Search for the cell housing the specified text and yield its (X, Y) center coordinate. 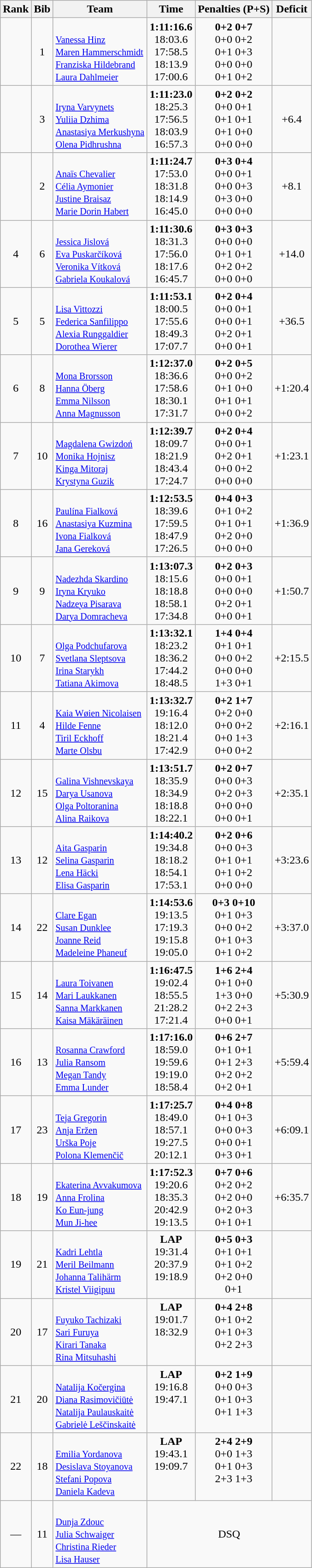
Aita GasparinSelina GasparinLena HäckiElisa Gasparin (100, 860)
0+2 0+40+0 0+10+0 0+10+2 0+10+0 0+1 (234, 321)
23 (42, 1130)
+36.5 (291, 321)
0+2 0+70+0 0+30+2 0+30+0 0+00+0 0+1 (234, 793)
+2:16.1 (291, 725)
1+4 0+40+1 0+10+0 0+20+0 0+01+3 0+1 (234, 658)
+2:35.1 (291, 793)
0+7 0+60+2 0+20+2 0+00+2 0+30+1 0+1 (234, 1197)
Anaïs ChevalierCélia AymonierJustine BraisazMarie Dorin Habert (100, 186)
Emilia YordanovaDesislava StoyanovaStefani PopovaDaniela Kadeva (100, 1467)
+1:23.1 (291, 456)
1:12:39.7 18:09.7 18:21.9 18:43.4 17:24.7 (171, 456)
Kaia Wøien NicolaisenHilde FenneTiril EckhoffMarte Olsbu (100, 725)
1:13:07.3 18:15.6 18:18.8 18:58.1 17:34.8 (171, 590)
1:14:40.2 19:34.8 18:18.2 18:54.1 17:53.1 (171, 860)
Iryna VarvynetsYuliia DzhimaAnastasiya MerkushynaOlena Pidhrushna (100, 119)
+3:23.6 (291, 860)
3 (42, 119)
Kadri LehtlaMeril BeilmannJohanna TalihärmKristel Viigipuu (100, 1264)
Paulína FialkováAnastasiya KuzminaIvona FialkováJana Gereková (100, 523)
+6:09.1 (291, 1130)
+5:30.9 (291, 995)
1:12:53.5 18:39.6 17:59.5 18:47.9 17:26.5 (171, 523)
1:16:47.5 19:02.4 18:55.5 21:28.2 17:21.4 (171, 995)
0+2 1+90+0 0+30+1 0+30+1 1+3 (234, 1399)
+1:50.7 (291, 590)
0+2 0+70+0 0+20+1 0+30+0 0+00+1 0+2 (234, 52)
DSQ (230, 1534)
2 (42, 186)
+1:20.4 (291, 388)
0+2 0+40+0 0+10+2 0+10+0 0+20+0 0+0 (234, 456)
Vanessa HinzMaren HammerschmidtFranziska HildebrandLaura Dahlmeier (100, 52)
+6:35.7 (291, 1197)
1:17:16.0 18:59.0 19:59.6 19:19.0 18:58.4 (171, 1062)
1:17:25.7 18:49.0 18:57.1 19:27.5 20:12.1 (171, 1130)
Time (171, 9)
1:12:37.0 18:36.6 17:58.6 18:30.1 17:31.7 (171, 388)
0+2 0+50+0 0+20+1 0+00+1 0+10+0 0+2 (234, 388)
Deficit (291, 9)
0+2 0+20+0 0+10+1 0+10+1 0+00+0 0+0 (234, 119)
0+3 0+40+0 0+10+0 0+30+3 0+00+0 0+0 (234, 186)
1:13:32.7 19:16.4 18:12.0 18:21.4 17:42.9 (171, 725)
1 (42, 52)
0+2 1+70+2 0+00+0 0+20+0 1+30+0 0+2 (234, 725)
0+6 2+70+1 0+10+1 2+30+2 0+20+2 0+1 (234, 1062)
1:13:51.7 18:35.9 18:34.9 18:18.8 18:22.1 (171, 793)
2+4 2+90+0 1+30+1 0+32+3 1+3 (234, 1467)
1:17:52.3 19:20.6 18:35.3 20:42.9 19:13.5 (171, 1197)
Rank (16, 9)
0+4 2+80+1 0+20+1 0+30+2 2+3 (234, 1332)
+3:37.0 (291, 928)
0+2 0+60+0 0+30+1 0+10+1 0+20+0 0+0 (234, 860)
Galina VishnevskayaDarya UsanovaOlga PoltoraninaAlina Raikova (100, 793)
Fuyuko TachizakiSari FuruyaKirari TanakaRina Mitsuhashi (100, 1332)
+5:59.4 (291, 1062)
0+4 0+30+1 0+20+1 0+10+2 0+00+0 0+0 (234, 523)
+14.0 (291, 254)
1:11:30.6 18:31.3 17:56.0 18:17.6 16:45.7 (171, 254)
Clare EganSusan DunkleeJoanne ReidMadeleine Phaneuf (100, 928)
Lisa VittozziFederica SanfilippoAlexia RunggaldierDorothea Wierer (100, 321)
+2:15.5 (291, 658)
Olga PodchufarovaSvetlana SleptsovaIrina StarykhTatiana Akimova (100, 658)
1:11:53.1 18:00.5 17:55.6 18:49.3 17:07.7 (171, 321)
LAP 19:16.8 19:47.1 (171, 1399)
1+6 2+40+1 0+01+3 0+00+2 2+30+0 0+1 (234, 995)
1:13:32.1 18:23.2 18:36.2 17:44.2 18:48.5 (171, 658)
Magdalena GwizdońMonika HojniszKinga MitorajKrystyna Guzik (100, 456)
0+3 0+100+1 0+30+0 0+20+1 0+30+1 0+2 (234, 928)
Bib (42, 9)
LAP 19:31.4 20:37.9 19:18.9 (171, 1264)
1:11:24.7 17:53.0 18:31.8 18:14.9 16:45.0 (171, 186)
1:11:16.618:03.617:58.518:13.917:00.6 (171, 52)
— (16, 1534)
Jessica JislováEva PuskarčíkováVeronika VítkováGabriela Koukalová (100, 254)
+8.1 (291, 186)
LAP 19:43.1 19:09.7 (171, 1467)
Rosanna CrawfordJulia RansomMegan TandyEmma Lunder (100, 1062)
Dunja ZdoucJulia SchwaigerChristina RiederLisa Hauser (100, 1534)
0+5 0+30+1 0+10+1 0+20+2 0+00+1 (234, 1264)
Nadezhda SkardinoIryna KryukoNadzeya PisaravaDarya Domracheva (100, 590)
Mona BrorssonHanna ÖbergEmma NilssonAnna Magnusson (100, 388)
Natalija KočerginaDiana RasimovičiūtėNatalija PaulauskaitėGabrielė Leščinskaitė (100, 1399)
0+2 0+30+0 0+10+0 0+00+2 0+10+0 0+1 (234, 590)
Team (100, 9)
0+4 0+80+1 0+30+0 0+30+0 0+10+3 0+1 (234, 1130)
Penalties (P+S) (234, 9)
+1:36.9 (291, 523)
+6.4 (291, 119)
1:11:23.018:25.317:56.518:03.916:57.3 (171, 119)
0+3 0+30+0 0+00+1 0+10+2 0+20+0 0+0 (234, 254)
Ekaterina AvvakumovaAnna FrolinaKo Eun-jungMun Ji-hee (100, 1197)
LAP 19:01.7 18:32.9 (171, 1332)
Laura ToivanenMari LaukkanenSanna MarkkanenKaisa Mäkäräinen (100, 995)
1:14:53.6 19:13.5 17:19.3 19:15.8 19:05.0 (171, 928)
Teja GregorinAnja ErženUrška PojePolona Klemenčič (100, 1130)
